Pinpoint the cell where the given text exists, returning its [x, y] midpoint coordinate. 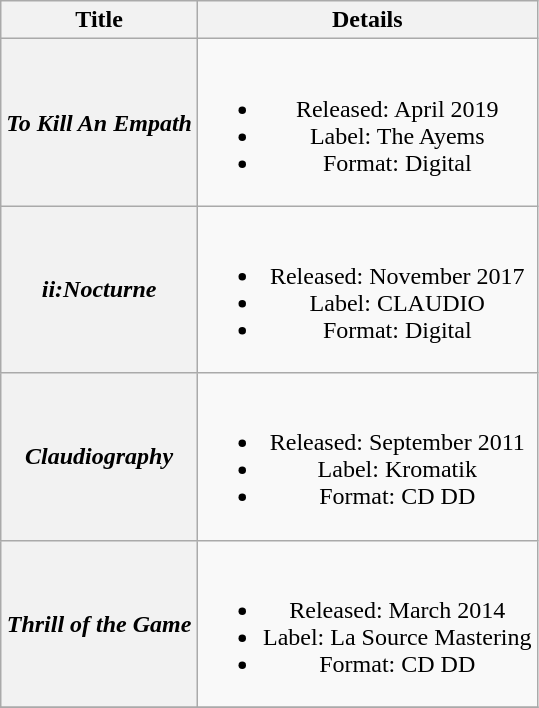
Released: April 2019Label: The AyemsFormat: Digital [367, 122]
Title [100, 20]
Released: November 2017Label: CLAUDIOFormat: Digital [367, 290]
Claudiography [100, 456]
ii:Nocturne [100, 290]
Released: September 2011Label: KromatikFormat: CD DD [367, 456]
Details [367, 20]
To Kill An Empath [100, 122]
Released: March 2014Label: La Source MasteringFormat: CD DD [367, 624]
Thrill of the Game [100, 624]
